Output the (X, Y) coordinate of the center of the cell containing the given text.  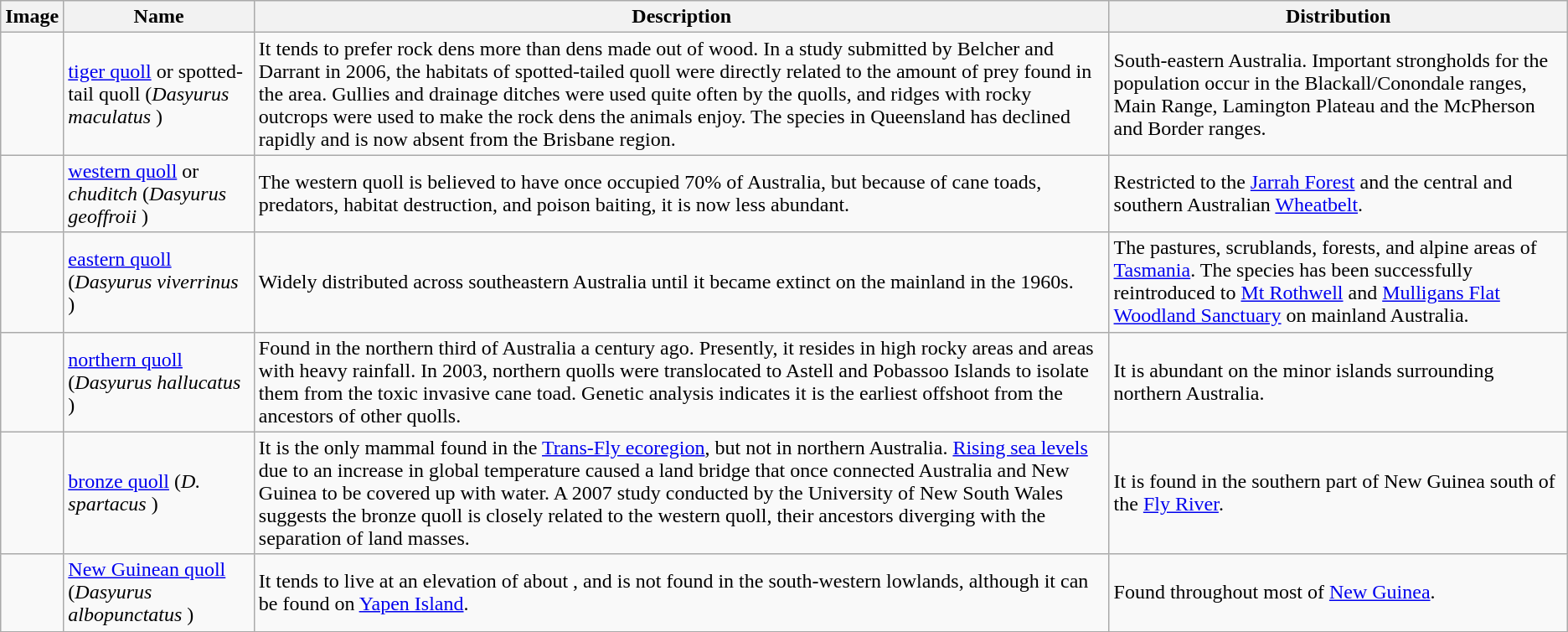
tiger quoll or spotted-tail quoll (Dasyurus maculatus ) (159, 94)
eastern quoll (Dasyurus viverrinus ) (159, 282)
New Guinean quoll (Dasyurus albopunctatus ) (159, 593)
northern quoll (Dasyurus hallucatus ) (159, 382)
Distribution (1338, 17)
western quoll or chuditch (Dasyurus geoffroii ) (159, 194)
It is found in the southern part of New Guinea south of the Fly River. (1338, 493)
It is abundant on the minor islands surrounding northern Australia. (1338, 382)
Widely distributed across southeastern Australia until it became extinct on the mainland in the 1960s. (682, 282)
bronze quoll (D. spartacus ) (159, 493)
Description (682, 17)
Name (159, 17)
It tends to live at an elevation of about , and is not found in the south-western lowlands, although it can be found on Yapen Island. (682, 593)
Image (32, 17)
Found throughout most of New Guinea. (1338, 593)
Restricted to the Jarrah Forest and the central and southern Australian Wheatbelt. (1338, 194)
